Return (X, Y) of the center of cell containing provided text 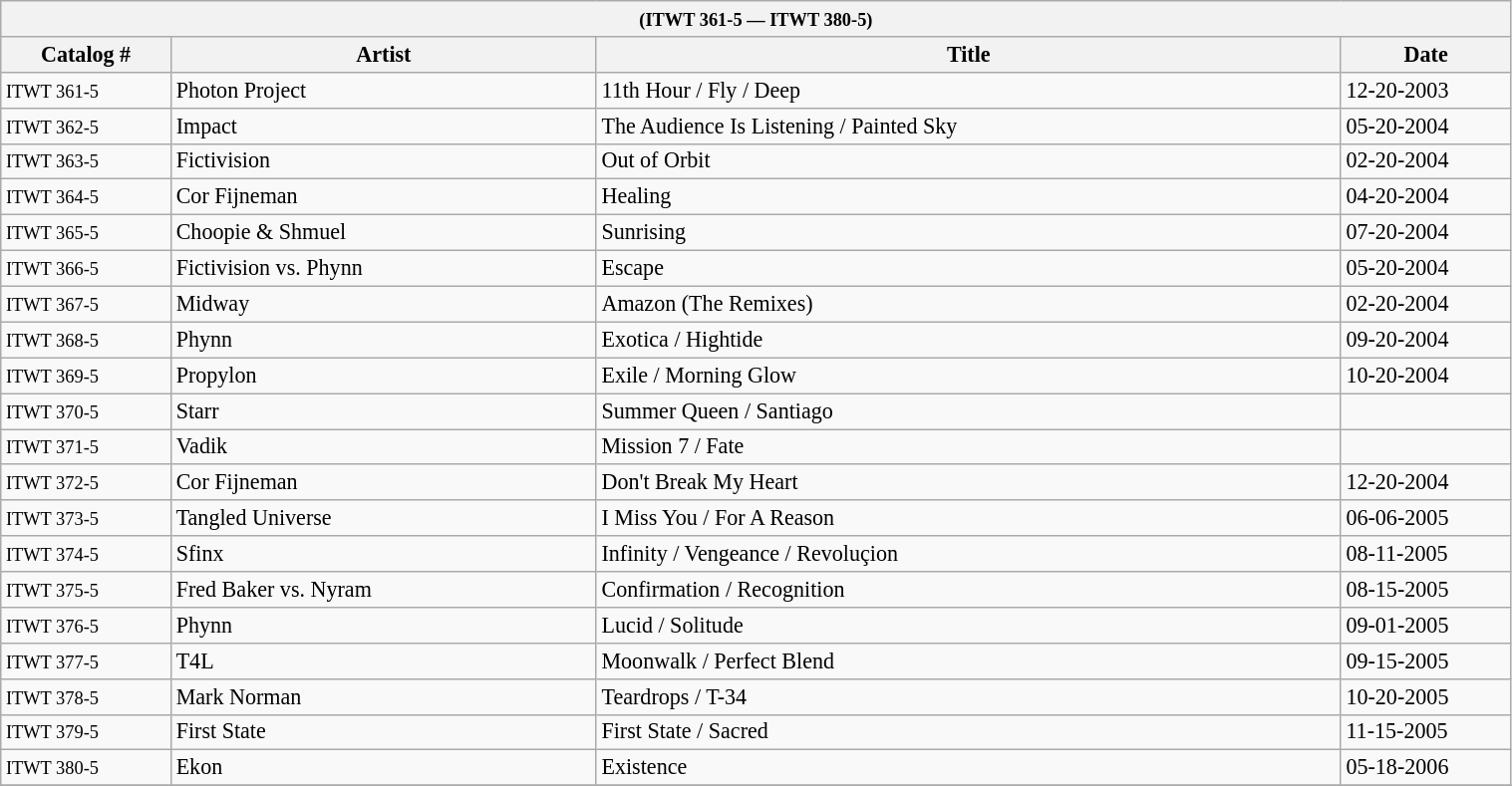
10-20-2005 (1425, 696)
Tangled Universe (383, 518)
ITWT 368-5 (86, 340)
09-20-2004 (1425, 340)
Ekon (383, 768)
First State (383, 732)
Existence (969, 768)
Healing (969, 197)
11th Hour / Fly / Deep (969, 90)
The Audience Is Listening / Painted Sky (969, 126)
ITWT 366-5 (86, 268)
Photon Project (383, 90)
I Miss You / For A Reason (969, 518)
Mark Norman (383, 696)
09-15-2005 (1425, 660)
Vadik (383, 446)
Fictivision (383, 161)
04-20-2004 (1425, 197)
Fred Baker vs. Nyram (383, 589)
Exile / Morning Glow (969, 376)
09-01-2005 (1425, 625)
T4L (383, 660)
Catalog # (86, 54)
Title (969, 54)
Teardrops / T-34 (969, 696)
11-15-2005 (1425, 732)
ITWT 375-5 (86, 589)
05-18-2006 (1425, 768)
ITWT 362-5 (86, 126)
Escape (969, 268)
08-15-2005 (1425, 589)
Impact (383, 126)
Confirmation / Recognition (969, 589)
ITWT 373-5 (86, 518)
Amazon (The Remixes) (969, 304)
ITWT 363-5 (86, 161)
ITWT 364-5 (86, 197)
Sfinx (383, 554)
Don't Break My Heart (969, 482)
ITWT 369-5 (86, 376)
ITWT 380-5 (86, 768)
Choopie & Shmuel (383, 232)
12-20-2004 (1425, 482)
10-20-2004 (1425, 376)
ITWT 367-5 (86, 304)
Infinity / Vengeance / Revoluçion (969, 554)
ITWT 378-5 (86, 696)
Mission 7 / Fate (969, 446)
ITWT 376-5 (86, 625)
Moonwalk / Perfect Blend (969, 660)
ITWT 374-5 (86, 554)
ITWT 371-5 (86, 446)
Exotica / Hightide (969, 340)
06-06-2005 (1425, 518)
08-11-2005 (1425, 554)
ITWT 370-5 (86, 410)
(ITWT 361-5 — ITWT 380-5) (756, 18)
Date (1425, 54)
Out of Orbit (969, 161)
07-20-2004 (1425, 232)
Starr (383, 410)
Artist (383, 54)
Sunrising (969, 232)
ITWT 379-5 (86, 732)
First State / Sacred (969, 732)
Midway (383, 304)
Fictivision vs. Phynn (383, 268)
12-20-2003 (1425, 90)
ITWT 365-5 (86, 232)
ITWT 361-5 (86, 90)
Summer Queen / Santiago (969, 410)
Propylon (383, 376)
ITWT 372-5 (86, 482)
Lucid / Solitude (969, 625)
ITWT 377-5 (86, 660)
